Determine the [x, y] coordinate at the center of the cell enclosing the given text.  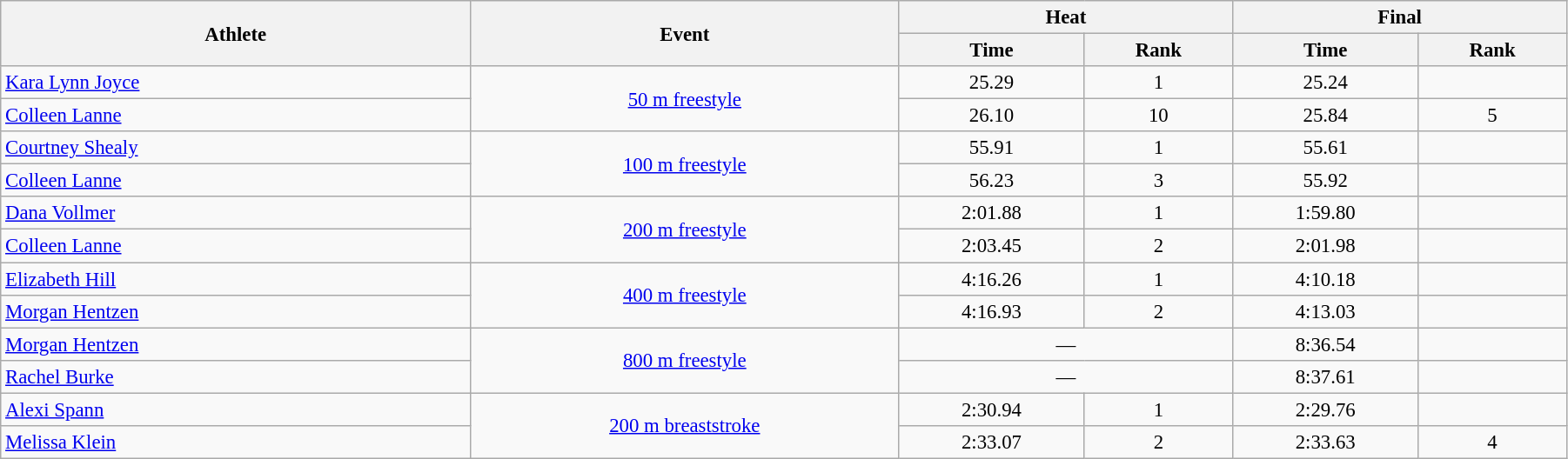
8:36.54 [1326, 344]
Melissa Klein [236, 442]
55.92 [1326, 181]
5 [1493, 116]
2:29.76 [1326, 409]
4 [1493, 442]
2:30.94 [992, 409]
800 m freestyle [685, 360]
Alexi Spann [236, 409]
Heat [1066, 17]
Rachel Burke [236, 376]
2:33.07 [992, 442]
50 m freestyle [685, 99]
56.23 [992, 181]
55.61 [1326, 148]
2:01.98 [1326, 246]
55.91 [992, 148]
Dana Vollmer [236, 213]
25.24 [1326, 83]
25.29 [992, 83]
2:33.63 [1326, 442]
Elizabeth Hill [236, 279]
8:37.61 [1326, 376]
1:59.80 [1326, 213]
Athlete [236, 33]
Event [685, 33]
Final [1400, 17]
Kara Lynn Joyce [236, 83]
400 m freestyle [685, 296]
4:16.26 [992, 279]
26.10 [992, 116]
200 m freestyle [685, 229]
100 m freestyle [685, 163]
200 m breaststroke [685, 426]
2:01.88 [992, 213]
Courtney Shealy [236, 148]
10 [1159, 116]
2:03.45 [992, 246]
4:13.03 [1326, 311]
25.84 [1326, 116]
3 [1159, 181]
4:16.93 [992, 311]
4:10.18 [1326, 279]
